Return the (X, Y) coordinate for the center point of the cell that contains the specified text.  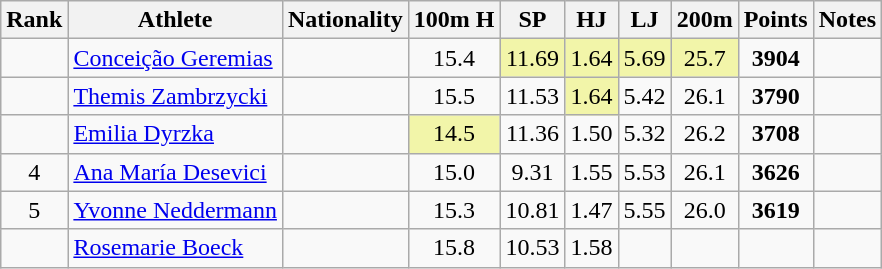
Themis Zambrzycki (176, 96)
3619 (776, 210)
Yvonne Neddermann (176, 210)
3708 (776, 134)
15.3 (454, 210)
1.55 (592, 172)
5.53 (644, 172)
1.58 (592, 248)
Emilia Dyrzka (176, 134)
Points (776, 20)
10.81 (532, 210)
LJ (644, 20)
26.2 (704, 134)
11.69 (532, 58)
11.53 (532, 96)
HJ (592, 20)
1.47 (592, 210)
100m H (454, 20)
5.42 (644, 96)
26.0 (704, 210)
Athlete (176, 20)
Notes (847, 20)
Rank (34, 20)
15.8 (454, 248)
15.4 (454, 58)
5 (34, 210)
3790 (776, 96)
4 (34, 172)
11.36 (532, 134)
14.5 (454, 134)
15.5 (454, 96)
Rosemarie Boeck (176, 248)
10.53 (532, 248)
SP (532, 20)
1.50 (592, 134)
9.31 (532, 172)
5.69 (644, 58)
3626 (776, 172)
15.0 (454, 172)
3904 (776, 58)
Ana María Desevici (176, 172)
Nationality (345, 20)
5.32 (644, 134)
25.7 (704, 58)
Conceição Geremias (176, 58)
200m (704, 20)
5.55 (644, 210)
